Determine the (x, y) coordinate at the center of the cell enclosing the given text.  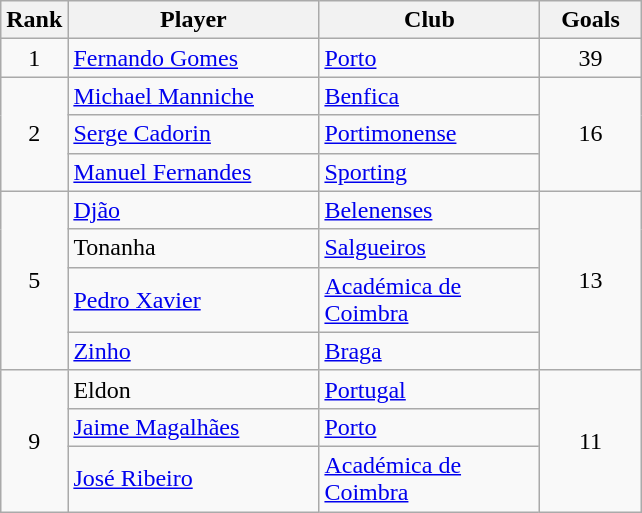
13 (590, 280)
39 (590, 58)
16 (590, 134)
Michael Manniche (194, 96)
Jaime Magalhães (194, 427)
Benfica (430, 96)
Portimonense (430, 134)
11 (590, 440)
Goals (590, 20)
Belenenses (430, 210)
Tonanha (194, 248)
Eldon (194, 389)
Braga (430, 351)
Sporting (430, 172)
1 (34, 58)
José Ribeiro (194, 478)
Salgueiros (430, 248)
Fernando Gomes (194, 58)
Rank (34, 20)
Zinho (194, 351)
9 (34, 440)
Player (194, 20)
Djão (194, 210)
Portugal (430, 389)
5 (34, 280)
2 (34, 134)
Serge Cadorin (194, 134)
Pedro Xavier (194, 300)
Manuel Fernandes (194, 172)
Club (430, 20)
